Return (X, Y) of the center of cell containing provided text 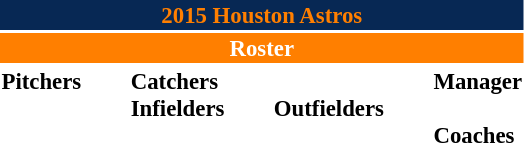
Roster (262, 48)
2015 Houston Astros (262, 15)
